Capture the cell that displays the provided text and extract its (x, y) central coordinate. 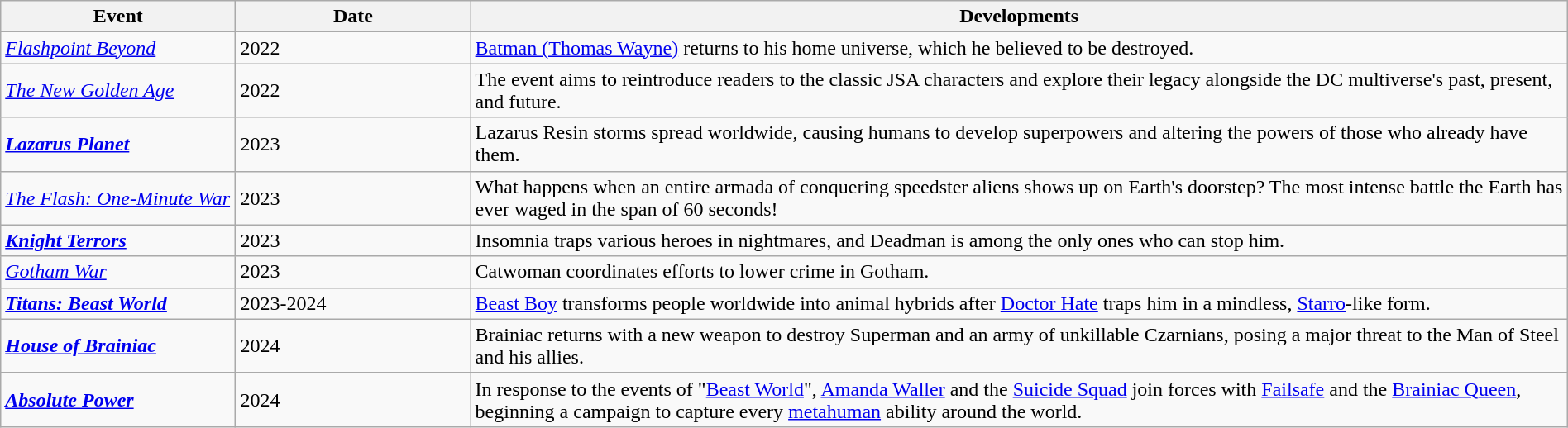
Batman (Thomas Wayne) returns to his home universe, which he believed to be destroyed. (1019, 48)
Date (353, 17)
Lazarus Planet (118, 144)
Beast Boy transforms people worldwide into animal hybrids after Doctor Hate traps him in a mindless, Starro-like form. (1019, 303)
Flashpoint Beyond (118, 48)
Insomnia traps various heroes in nightmares, and Deadman is among the only ones who can stop him. (1019, 240)
House of Brainiac (118, 345)
Gotham War (118, 272)
The Flash: One-Minute War (118, 198)
Brainiac returns with a new weapon to destroy Superman and an army of unkillable Czarnians, posing a major threat to the Man of Steel and his allies. (1019, 345)
Catwoman coordinates efforts to lower crime in Gotham. (1019, 272)
The event aims to reintroduce readers to the classic JSA characters and explore their legacy alongside the DC multiverse's past, present, and future. (1019, 91)
Lazarus Resin storms spread worldwide, causing humans to develop superpowers and altering the powers of those who already have them. (1019, 144)
Knight Terrors (118, 240)
2023-2024 (353, 303)
Titans: Beast World (118, 303)
The New Golden Age (118, 91)
Absolute Power (118, 400)
Event (118, 17)
Developments (1019, 17)
